For the text-containing cell, return its midpoint in (X, Y) coordinate format. 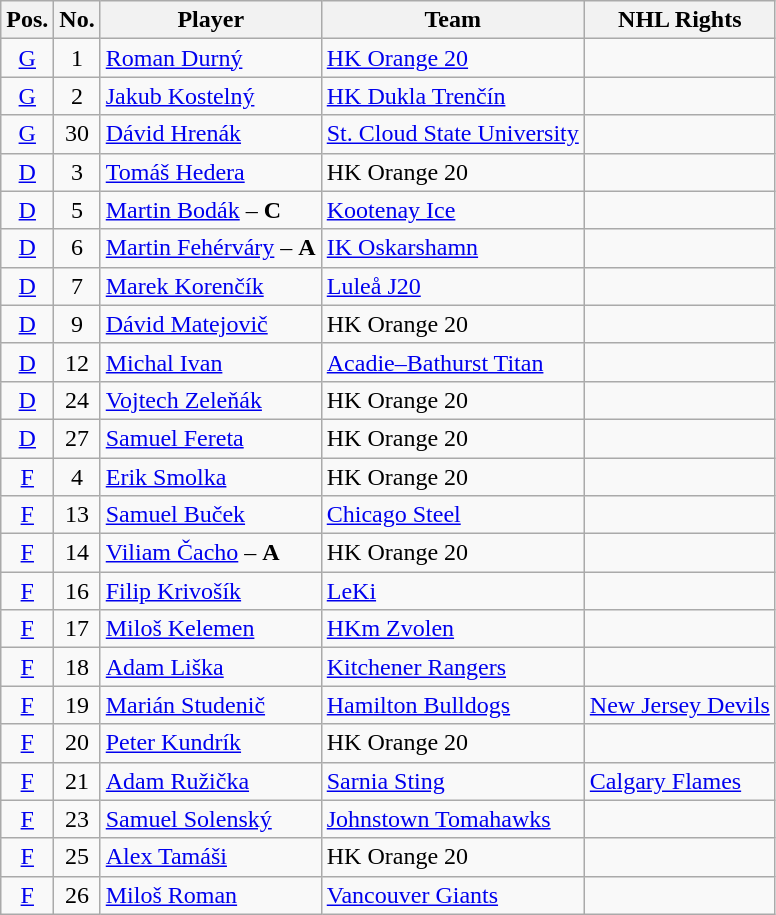
Peter Kundrík (210, 743)
Marián Studenič (210, 705)
Miloš Kelemen (210, 629)
19 (77, 705)
13 (77, 515)
23 (77, 819)
Player (210, 20)
21 (77, 781)
Team (452, 20)
5 (77, 210)
NHL Rights (680, 20)
HK Dukla Trenčín (452, 96)
Erik Smolka (210, 477)
6 (77, 248)
Kitchener Rangers (452, 667)
Sarnia Sting (452, 781)
Viliam Čacho – A (210, 553)
16 (77, 591)
4 (77, 477)
Roman Durný (210, 58)
Acadie–Bathurst Titan (452, 362)
Jakub Kostelný (210, 96)
Hamilton Bulldogs (452, 705)
New Jersey Devils (680, 705)
IK Oskarshamn (452, 248)
3 (77, 172)
25 (77, 857)
30 (77, 134)
Samuel Fereta (210, 438)
Adam Liška (210, 667)
Luleå J20 (452, 286)
20 (77, 743)
LeKi (452, 591)
Kootenay Ice (452, 210)
18 (77, 667)
2 (77, 96)
HKm Zvolen (452, 629)
Alex Tamáši (210, 857)
Filip Krivošík (210, 591)
9 (77, 324)
Martin Fehérváry – A (210, 248)
14 (77, 553)
Miloš Roman (210, 895)
24 (77, 400)
Tomáš Hedera (210, 172)
Samuel Solenský (210, 819)
Chicago Steel (452, 515)
26 (77, 895)
1 (77, 58)
Marek Korenčík (210, 286)
Dávid Matejovič (210, 324)
Michal Ivan (210, 362)
Dávid Hrenák (210, 134)
Calgary Flames (680, 781)
7 (77, 286)
Pos. (28, 20)
Vancouver Giants (452, 895)
Samuel Buček (210, 515)
Vojtech Zeleňák (210, 400)
Johnstown Tomahawks (452, 819)
Martin Bodák – C (210, 210)
17 (77, 629)
No. (77, 20)
12 (77, 362)
St. Cloud State University (452, 134)
Adam Ružička (210, 781)
27 (77, 438)
